Detect which cell encompasses the target text, then output its [x, y] center coordinate. 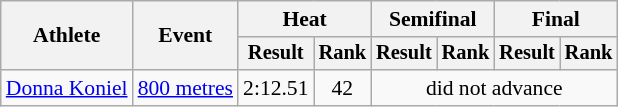
Heat [304, 19]
800 metres [186, 88]
Event [186, 36]
did not advance [494, 88]
42 [343, 88]
Final [556, 19]
Athlete [67, 36]
Semifinal [432, 19]
Donna Koniel [67, 88]
2:12.51 [276, 88]
